Return [x, y] of the center of cell containing provided text 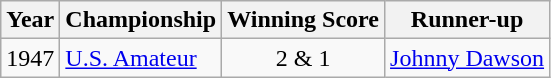
U.S. Amateur [141, 58]
Championship [141, 20]
Winning Score [304, 20]
2 & 1 [304, 58]
Year [30, 20]
Johnny Dawson [468, 58]
1947 [30, 58]
Runner-up [468, 20]
